Scan for the cell matching the given text and deliver its (X, Y) coordinate at center. 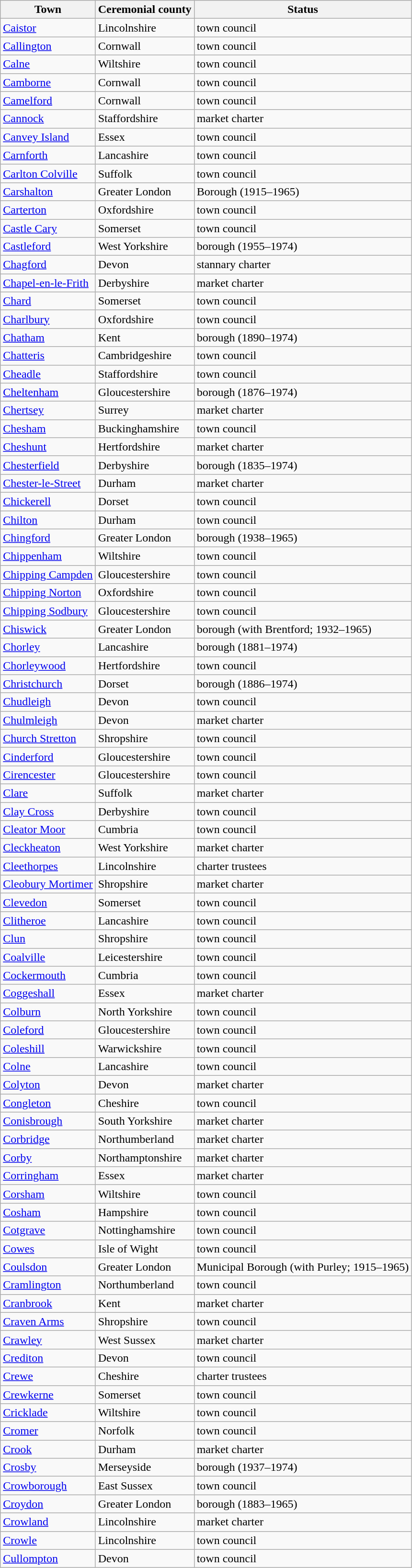
Camelford (48, 101)
Crewkerne (48, 1395)
Norfolk (145, 1431)
Buckinghamshire (145, 429)
Clevedon (48, 902)
Crowland (48, 1522)
Carshalton (48, 192)
borough (with Brentford; 1932–1965) (303, 629)
Northamptonshire (145, 1158)
Coleshill (48, 1048)
Isle of Wight (145, 1249)
Chertsey (48, 410)
Leicestershire (145, 957)
Chard (48, 301)
borough (1886–1974) (303, 684)
Chilton (48, 519)
Chiswick (48, 629)
Canvey Island (48, 137)
Christchurch (48, 684)
Coggeshall (48, 993)
Chorley (48, 647)
East Sussex (145, 1486)
Corsham (48, 1194)
stannary charter (303, 265)
Clitheroe (48, 921)
Chesterfield (48, 465)
West Sussex (145, 1340)
Hampshire (145, 1212)
Chester-le-Street (48, 483)
Colne (48, 1066)
Church Stretton (48, 738)
Crediton (48, 1358)
Crowle (48, 1540)
Chapel-en-le-Frith (48, 283)
North Yorkshire (145, 1012)
Cramlington (48, 1285)
Crowborough (48, 1486)
Cullompton (48, 1558)
Corbridge (48, 1139)
Surrey (145, 410)
Municipal Borough (with Purley; 1915–1965) (303, 1267)
Cambridgeshire (145, 356)
Cheshunt (48, 447)
Cannock (48, 119)
Coalville (48, 957)
Cinderford (48, 756)
Chipping Sodbury (48, 611)
Carterton (48, 210)
Warwickshire (145, 1048)
Conisbrough (48, 1121)
Cleobury Mortimer (48, 884)
Camborne (48, 82)
borough (1938–1965) (303, 538)
Chatham (48, 338)
Carlton Colville (48, 173)
Chagford (48, 265)
borough (1883–1965) (303, 1504)
Coulsdon (48, 1267)
borough (1876–1974) (303, 392)
Colburn (48, 1012)
Corringham (48, 1176)
Crewe (48, 1376)
Coleford (48, 1030)
Charlbury (48, 319)
Castleford (48, 247)
Status (303, 10)
Chulmleigh (48, 720)
Corby (48, 1158)
Croydon (48, 1504)
Chipping Norton (48, 593)
Crawley (48, 1340)
Castle Cary (48, 228)
Crosby (48, 1467)
Chudleigh (48, 702)
Merseyside (145, 1467)
borough (1955–1974) (303, 247)
Clun (48, 939)
borough (1937–1974) (303, 1467)
Cleethorpes (48, 866)
borough (1881–1974) (303, 647)
Cleator Moor (48, 830)
Chipping Campden (48, 575)
Cheadle (48, 374)
Cirencester (48, 775)
South Yorkshire (145, 1121)
Congleton (48, 1103)
Town (48, 10)
Borough (1915–1965) (303, 192)
Calne (48, 64)
Cleckheaton (48, 848)
Carnforth (48, 155)
Chesham (48, 429)
Cotgrave (48, 1230)
borough (1835–1974) (303, 465)
Clay Cross (48, 812)
Chingford (48, 538)
Caistor (48, 28)
Chickerell (48, 501)
Cosham (48, 1212)
Clare (48, 793)
Cricklade (48, 1413)
Craven Arms (48, 1321)
Chatteris (48, 356)
Nottinghamshire (145, 1230)
Chippenham (48, 556)
Cromer (48, 1431)
Cockermouth (48, 975)
Ceremonial county (145, 10)
Crook (48, 1449)
Colyton (48, 1084)
Callington (48, 46)
Cranbrook (48, 1303)
Cheltenham (48, 392)
Chorleywood (48, 666)
Cowes (48, 1249)
borough (1890–1974) (303, 338)
